Detect which cell encompasses the target text, then output its (x, y) center coordinate. 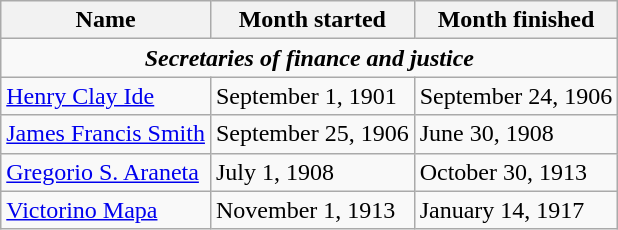
Henry Clay Ide (106, 96)
January 14, 1917 (516, 210)
September 25, 1906 (312, 134)
Name (106, 20)
Secretaries of finance and justice (310, 58)
July 1, 1908 (312, 172)
James Francis Smith (106, 134)
September 1, 1901 (312, 96)
June 30, 1908 (516, 134)
Victorino Mapa (106, 210)
November 1, 1913 (312, 210)
Gregorio S. Araneta (106, 172)
Month started (312, 20)
Month finished (516, 20)
September 24, 1906 (516, 96)
October 30, 1913 (516, 172)
